Return the (X, Y) coordinate for the center point of the cell that contains the specified text.  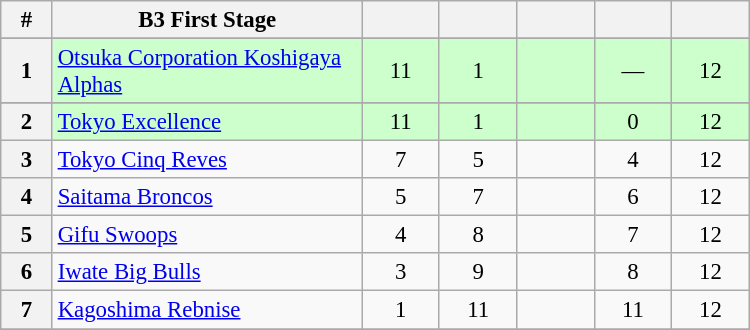
B3 First Stage (207, 20)
Iwate Big Bulls (207, 273)
2 (27, 122)
Tokyo Cinq Reves (207, 160)
9 (478, 273)
Tokyo Excellence (207, 122)
Kagoshima Rebnise (207, 310)
# (27, 20)
0 (632, 122)
Gifu Swoops (207, 235)
Otsuka Corporation Koshigaya Alphas (207, 72)
Saitama Broncos (207, 197)
— (632, 72)
